Scan for the cell matching the given text and deliver its (X, Y) coordinate at center. 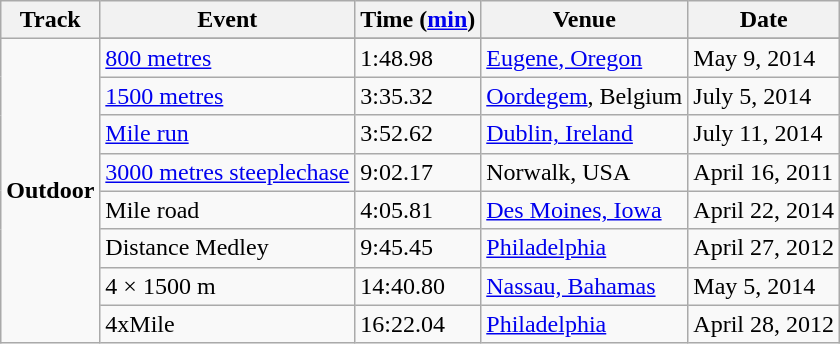
4:05.81 (418, 210)
9:45.45 (418, 248)
April 28, 2012 (764, 324)
Mile road (228, 210)
Outdoor (50, 191)
9:02.17 (418, 172)
Des Moines, Iowa (584, 210)
April 22, 2014 (764, 210)
Event (228, 20)
Oordegem, Belgium (584, 96)
Distance Medley (228, 248)
Nassau, Bahamas (584, 286)
3:35.32 (418, 96)
Norwalk, USA (584, 172)
Dublin, Ireland (584, 134)
April 27, 2012 (764, 248)
16:22.04 (418, 324)
4xMile (228, 324)
4 × 1500 m (228, 286)
800 metres (228, 58)
July 5, 2014 (764, 96)
July 11, 2014 (764, 134)
1:48.98 (418, 58)
Venue (584, 20)
14:40.80 (418, 286)
Eugene, Oregon (584, 58)
Track (50, 20)
May 9, 2014 (764, 58)
May 5, 2014 (764, 286)
3:52.62 (418, 134)
1500 metres (228, 96)
3000 metres steeplechase (228, 172)
Mile run (228, 134)
Time (min) (418, 20)
Date (764, 20)
April 16, 2011 (764, 172)
